Detect which cell encompasses the target text, then output its (x, y) center coordinate. 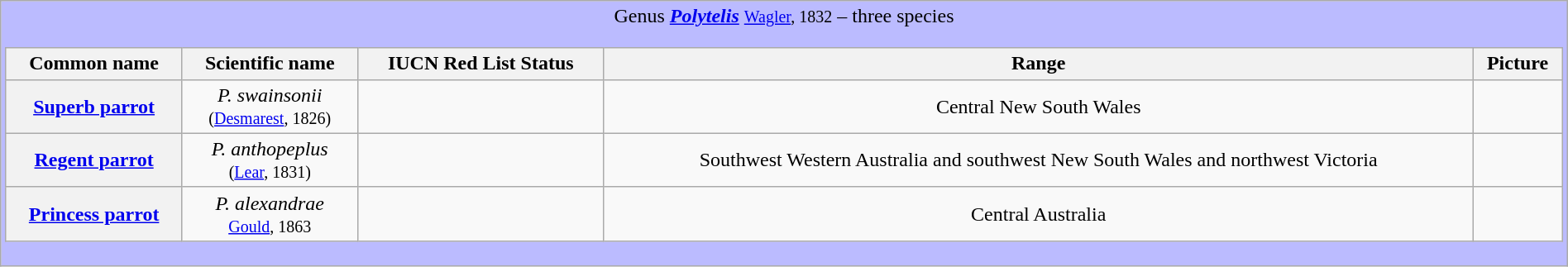
Princess parrot (94, 213)
Southwest Western Australia and southwest New South Wales and northwest Victoria (1039, 160)
Range (1039, 64)
IUCN Red List Status (480, 64)
Common name (94, 64)
Scientific name (270, 64)
P. alexandrae Gould, 1863 (270, 213)
P. swainsonii (Desmarest, 1826) (270, 106)
Superb parrot (94, 106)
P. anthopeplus (Lear, 1831) (270, 160)
Picture (1518, 64)
Regent parrot (94, 160)
Central Australia (1039, 213)
Central New South Wales (1039, 106)
